Provide the [X, Y] coordinate of the cell's center where the given text is located.  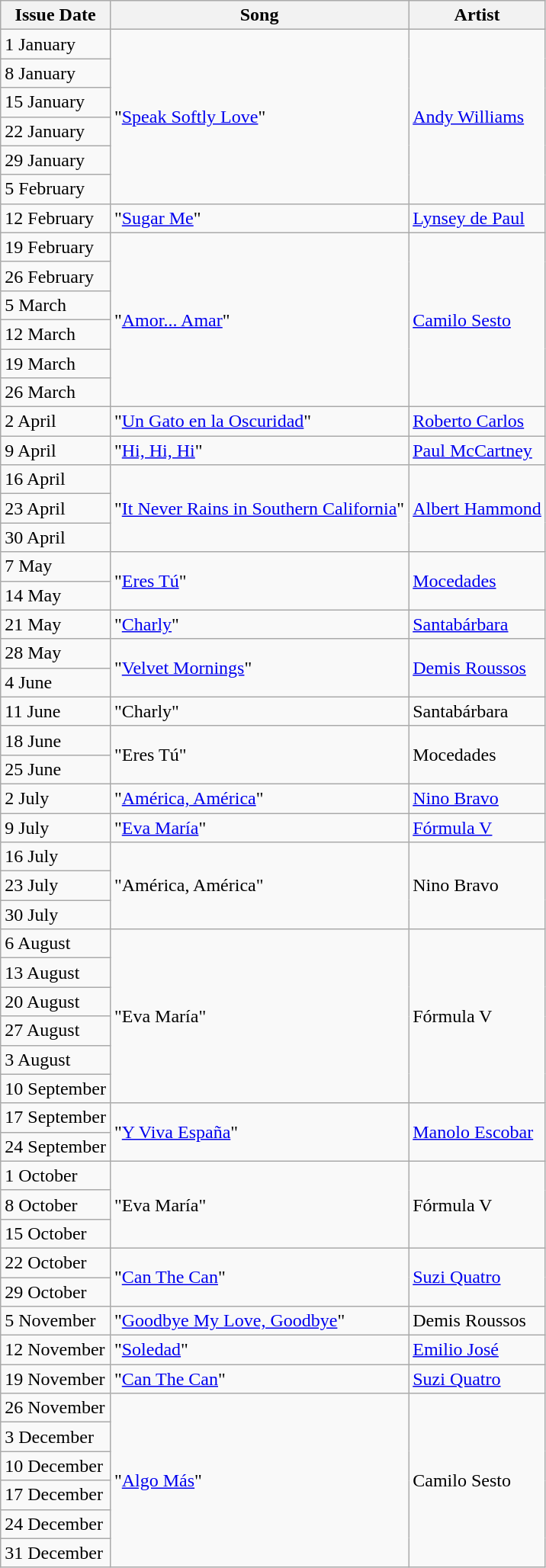
10 September [56, 1089]
3 August [56, 1060]
31 December [56, 1553]
Issue Date [56, 15]
10 December [56, 1466]
16 April [56, 479]
"Soledad" [259, 1350]
25 June [56, 769]
19 March [56, 364]
1 October [56, 1175]
Lynsey de Paul [477, 218]
Manolo Escobar [477, 1132]
"Speak Softly Love" [259, 117]
14 May [56, 595]
21 May [56, 624]
"Goodbye My Love, Goodbye" [259, 1321]
7 May [56, 566]
8 January [56, 73]
"Sugar Me" [259, 218]
12 November [56, 1350]
22 January [56, 131]
"Y Viva España" [259, 1132]
29 October [56, 1292]
26 February [56, 276]
6 August [56, 944]
19 February [56, 247]
Roberto Carlos [477, 422]
26 March [56, 393]
22 October [56, 1262]
24 September [56, 1146]
30 April [56, 537]
27 August [56, 1031]
29 January [56, 160]
16 July [56, 857]
26 November [56, 1408]
Emilio José [477, 1350]
30 July [56, 915]
Andy Williams [477, 117]
15 January [56, 102]
23 July [56, 886]
3 December [56, 1437]
11 June [56, 711]
15 October [56, 1233]
17 September [56, 1117]
"Un Gato en la Oscuridad" [259, 422]
Song [259, 15]
8 October [56, 1204]
Paul McCartney [477, 451]
5 March [56, 305]
"Algo Más" [259, 1480]
24 December [56, 1524]
17 December [56, 1495]
5 February [56, 189]
28 May [56, 653]
12 March [56, 334]
13 August [56, 973]
2 July [56, 798]
"It Never Rains in Southern California" [259, 508]
"Hi, Hi, Hi" [259, 451]
2 April [56, 422]
5 November [56, 1321]
18 June [56, 740]
19 November [56, 1379]
9 July [56, 827]
23 April [56, 508]
"Velvet Mornings" [259, 668]
1 January [56, 44]
Albert Hammond [477, 508]
4 June [56, 682]
"Amor... Amar" [259, 319]
12 February [56, 218]
Artist [477, 15]
9 April [56, 451]
20 August [56, 1002]
